Identify which cell holds the provided text, then report its (X, Y) central coordinate. 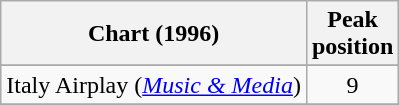
Peakposition (352, 34)
Chart (1996) (154, 34)
9 (352, 85)
Italy Airplay (Music & Media) (154, 85)
